Provide the (X, Y) coordinate of the cell's center where the given text is located.  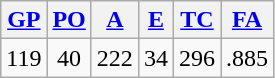
296 (196, 58)
TC (196, 20)
222 (114, 58)
34 (156, 58)
E (156, 20)
PO (69, 20)
FA (246, 20)
40 (69, 58)
.885 (246, 58)
A (114, 20)
119 (24, 58)
GP (24, 20)
